Provide the (X, Y) coordinate of the cell's center where the given text is located.  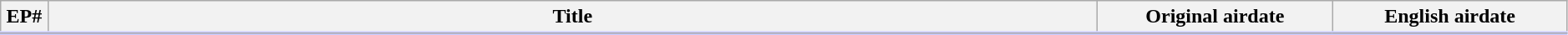
EP# (24, 17)
English airdate (1450, 17)
Original airdate (1215, 17)
Title (573, 17)
